From the cell containing the given text, extract its center point as [x, y] coordinate. 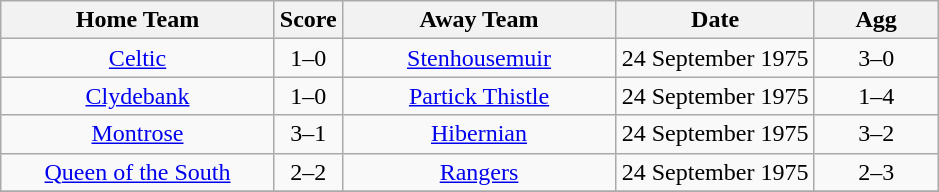
Away Team [479, 20]
3–2 [876, 134]
Home Team [138, 20]
Partick Thistle [479, 96]
Agg [876, 20]
2–3 [876, 172]
Queen of the South [138, 172]
1–4 [876, 96]
2–2 [308, 172]
Stenhousemuir [479, 58]
Score [308, 20]
Hibernian [479, 134]
Celtic [138, 58]
Montrose [138, 134]
Rangers [479, 172]
3–0 [876, 58]
Clydebank [138, 96]
Date [716, 20]
3–1 [308, 134]
